Pinpoint the cell where the given text exists, returning its [X, Y] midpoint coordinate. 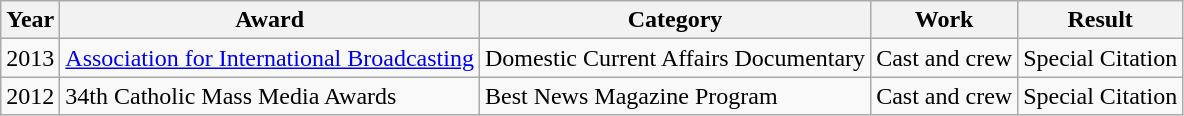
2012 [30, 96]
Association for International Broadcasting [270, 58]
Result [1100, 20]
Category [674, 20]
Award [270, 20]
2013 [30, 58]
Domestic Current Affairs Documentary [674, 58]
Work [944, 20]
34th Catholic Mass Media Awards [270, 96]
Year [30, 20]
Best News Magazine Program [674, 96]
